From the cell containing the given text, extract its center point as [x, y] coordinate. 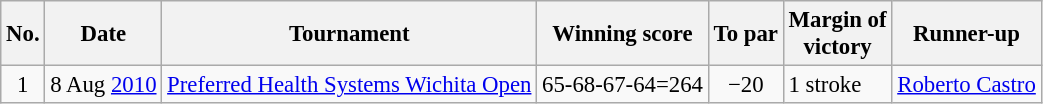
Date [104, 34]
To par [746, 34]
65-68-67-64=264 [623, 85]
Preferred Health Systems Wichita Open [350, 85]
−20 [746, 85]
Runner-up [966, 34]
No. [23, 34]
1 [23, 85]
Roberto Castro [966, 85]
Margin ofvictory [838, 34]
1 stroke [838, 85]
Tournament [350, 34]
8 Aug 2010 [104, 85]
Winning score [623, 34]
